Detect which cell encompasses the target text, then output its [X, Y] center coordinate. 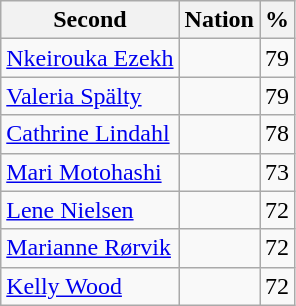
Nation [219, 20]
Kelly Wood [90, 286]
Mari Motohashi [90, 172]
Valeria Spälty [90, 96]
73 [278, 172]
78 [278, 134]
Second [90, 20]
Nkeirouka Ezekh [90, 58]
Lene Nielsen [90, 210]
% [278, 20]
Marianne Rørvik [90, 248]
Cathrine Lindahl [90, 134]
